Find where the given text appears and provide that cell's center as (X, Y) coordinate. 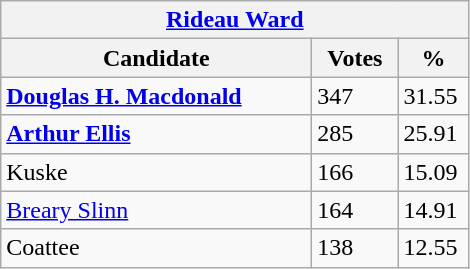
Arthur Ellis (156, 134)
166 (355, 172)
Douglas H. Macdonald (156, 96)
% (434, 58)
14.91 (434, 210)
164 (355, 210)
31.55 (434, 96)
15.09 (434, 172)
Breary Slinn (156, 210)
285 (355, 134)
12.55 (434, 248)
25.91 (434, 134)
Rideau Ward (235, 20)
Votes (355, 58)
138 (355, 248)
Kuske (156, 172)
Coattee (156, 248)
347 (355, 96)
Candidate (156, 58)
